Extract the [X, Y] coordinate from the center of the cell holding the provided text.  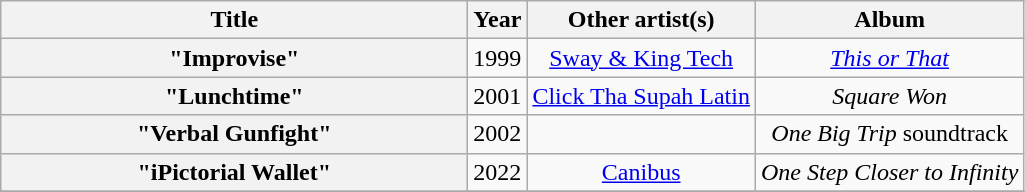
1999 [498, 58]
Click Tha Supah Latin [642, 96]
Sway & King Tech [642, 58]
"Improvise" [234, 58]
One Step Closer to Infinity [889, 172]
Title [234, 20]
Year [498, 20]
"Verbal Gunfight" [234, 134]
Album [889, 20]
This or That [889, 58]
2001 [498, 96]
"Lunchtime" [234, 96]
One Big Trip soundtrack [889, 134]
Canibus [642, 172]
2002 [498, 134]
Square Won [889, 96]
Other artist(s) [642, 20]
2022 [498, 172]
"iPictorial Wallet" [234, 172]
